Find where the given text appears and provide that cell's center as (x, y) coordinate. 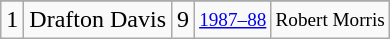
9 (184, 20)
Drafton Davis (98, 20)
1987–88 (233, 20)
1 (12, 20)
Robert Morris (330, 20)
